Return [x, y] of the center of cell containing provided text 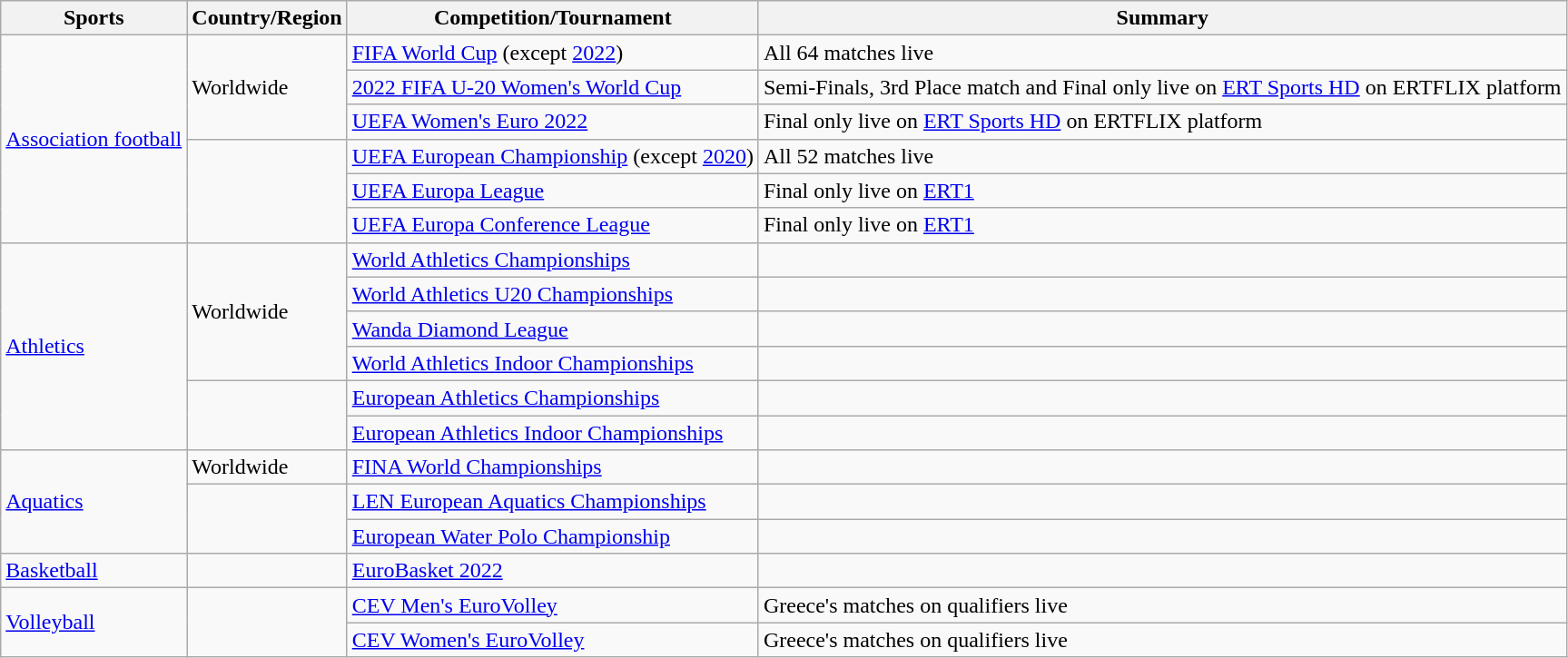
European Athletics Championships [552, 398]
World Athletics U20 Championships [552, 294]
LEN European Aquatics Championships [552, 502]
Country/Region [267, 18]
Competition/Tournament [552, 18]
Association football [94, 139]
CEV Women's EuroVolley [552, 640]
European Athletics Indoor Championships [552, 433]
UEFA Women's Euro 2022 [552, 122]
UEFA European Championship (except 2020) [552, 156]
All 64 matches live [1162, 53]
World Athletics Championships [552, 260]
Final only live on ERT Sports HD on ERTFLIX platform [1162, 122]
Aquatics [94, 502]
Semi-Finals, 3rd Place match and Final only live on ERT Sports HD on ERTFLIX platform [1162, 87]
Athletics [94, 346]
2022 FIFA U-20 Women's World Cup [552, 87]
European Water Polo Championship [552, 536]
All 52 matches live [1162, 156]
Volleyball [94, 623]
FIFA World Cup (except 2022) [552, 53]
EuroBasket 2022 [552, 571]
Summary [1162, 18]
CEV Men's EuroVolley [552, 605]
Sports [94, 18]
UEFA Europa Conference League [552, 225]
UEFA Europa League [552, 191]
Basketball [94, 571]
Wanda Diamond League [552, 329]
World Athletics Indoor Championships [552, 363]
FINA World Championships [552, 467]
